Extract the (X, Y) coordinate from the center of the cell holding the provided text.  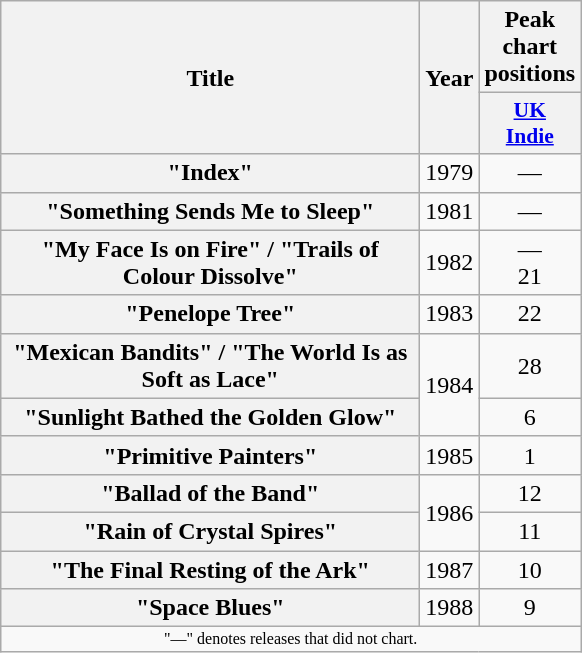
1 (530, 455)
9 (530, 608)
1982 (450, 262)
Title (210, 78)
"Space Blues" (210, 608)
"My Face Is on Fire" / "Trails of Colour Dissolve" (210, 262)
1979 (450, 173)
6 (530, 417)
28 (530, 366)
"Primitive Painters" (210, 455)
1985 (450, 455)
—21 (530, 262)
1988 (450, 608)
Peak chart positions (530, 47)
11 (530, 531)
"Penelope Tree" (210, 314)
"Something Sends Me to Sleep" (210, 211)
"The Final Resting of the Ark" (210, 569)
"Mexican Bandits" / "The World Is as Soft as Lace" (210, 366)
1986 (450, 512)
1984 (450, 384)
"Ballad of the Band" (210, 493)
UKIndie (530, 124)
"Rain of Crystal Spires" (210, 531)
"Index" (210, 173)
1983 (450, 314)
"—" denotes releases that did not chart. (291, 639)
22 (530, 314)
Year (450, 78)
12 (530, 493)
1987 (450, 569)
10 (530, 569)
"Sunlight Bathed the Golden Glow" (210, 417)
1981 (450, 211)
